Output the (x, y) coordinate of the center of the cell containing the given text.  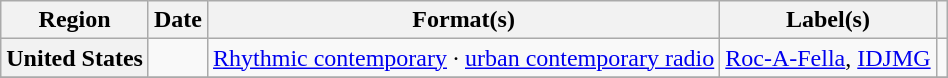
Rhythmic contemporary · urban contemporary radio (464, 58)
United States (75, 58)
Date (178, 20)
Format(s) (464, 20)
Region (75, 20)
Roc-A-Fella, IDJMG (828, 58)
Label(s) (828, 20)
